Search for the cell housing the specified text and yield its [X, Y] center coordinate. 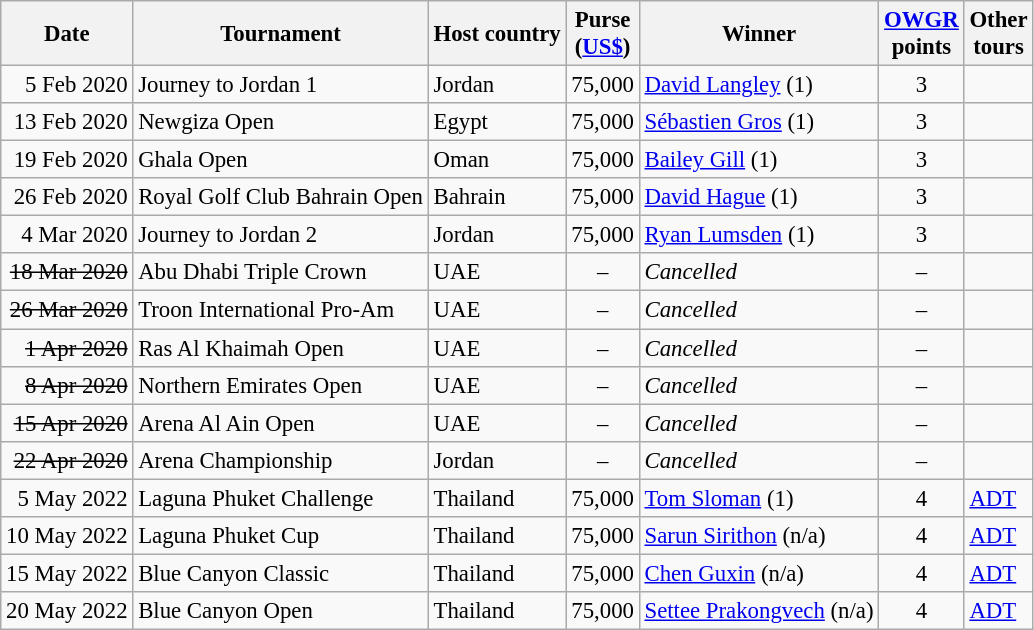
Arena Al Ain Open [280, 423]
Tournament [280, 34]
Purse(US$) [602, 34]
Troon International Pro-Am [280, 310]
Othertours [998, 34]
13 Feb 2020 [67, 122]
Blue Canyon Classic [280, 573]
Egypt [497, 122]
Abu Dhabi Triple Crown [280, 273]
Chen Guxin (n/a) [759, 573]
Settee Prakongvech (n/a) [759, 611]
20 May 2022 [67, 611]
Date [67, 34]
Ghala Open [280, 160]
Laguna Phuket Cup [280, 536]
David Langley (1) [759, 85]
Oman [497, 160]
Bailey Gill (1) [759, 160]
Blue Canyon Open [280, 611]
Northern Emirates Open [280, 385]
Winner [759, 34]
26 Mar 2020 [67, 310]
4 Mar 2020 [67, 235]
1 Apr 2020 [67, 348]
Sébastien Gros (1) [759, 122]
Newgiza Open [280, 122]
18 Mar 2020 [67, 273]
Sarun Sirithon (n/a) [759, 536]
Laguna Phuket Challenge [280, 498]
OWGRpoints [922, 34]
8 Apr 2020 [67, 385]
15 Apr 2020 [67, 423]
15 May 2022 [67, 573]
26 Feb 2020 [67, 197]
David Hague (1) [759, 197]
Journey to Jordan 2 [280, 235]
Ryan Lumsden (1) [759, 235]
22 Apr 2020 [67, 460]
Royal Golf Club Bahrain Open [280, 197]
Tom Sloman (1) [759, 498]
Arena Championship [280, 460]
19 Feb 2020 [67, 160]
Journey to Jordan 1 [280, 85]
10 May 2022 [67, 536]
5 Feb 2020 [67, 85]
Bahrain [497, 197]
Host country [497, 34]
5 May 2022 [67, 498]
Ras Al Khaimah Open [280, 348]
